Output the [X, Y] coordinate of the center of the cell containing the given text.  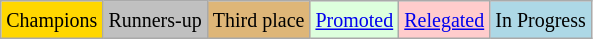
Third place [258, 20]
Champions [52, 20]
In Progress [541, 20]
Relegated [444, 20]
Promoted [354, 20]
Runners-up [155, 20]
